From the cell containing the given text, extract its center point as (X, Y) coordinate. 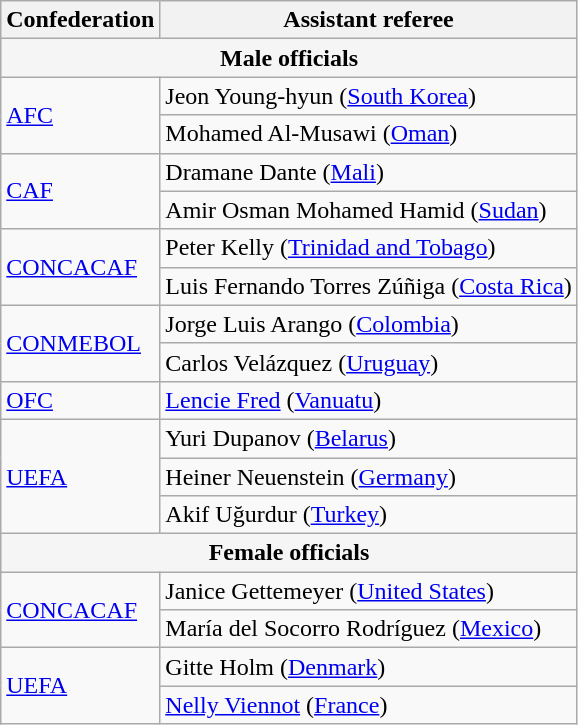
Luis Fernando Torres Zúñiga (Costa Rica) (369, 286)
Carlos Velázquez (Uruguay) (369, 362)
Mohamed Al-Musawi (Oman) (369, 134)
Assistant referee (369, 20)
Heiner Neuenstein (Germany) (369, 477)
Male officials (290, 58)
Dramane Dante (Mali) (369, 172)
Gitte Holm (Denmark) (369, 667)
Amir Osman Mohamed Hamid (Sudan) (369, 210)
Female officials (290, 553)
Akif Uğurdur (Turkey) (369, 515)
Janice Gettemeyer (United States) (369, 591)
AFC (80, 115)
Lencie Fred (Vanuatu) (369, 400)
CONMEBOL (80, 343)
OFC (80, 400)
Confederation (80, 20)
Yuri Dupanov (Belarus) (369, 438)
Jorge Luis Arango (Colombia) (369, 324)
María del Socorro Rodríguez (Mexico) (369, 629)
Nelly Viennot (France) (369, 705)
CAF (80, 191)
Jeon Young-hyun (South Korea) (369, 96)
Peter Kelly (Trinidad and Tobago) (369, 248)
